Scan for the cell matching the given text and deliver its (X, Y) coordinate at center. 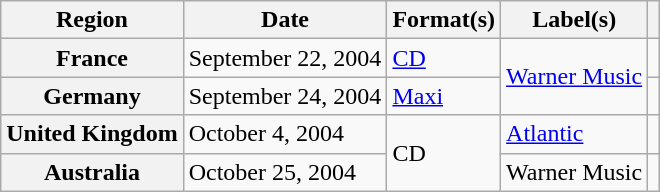
United Kingdom (92, 134)
Format(s) (444, 20)
Region (92, 20)
September 22, 2004 (285, 58)
Maxi (444, 96)
Date (285, 20)
October 25, 2004 (285, 172)
France (92, 58)
Label(s) (574, 20)
Australia (92, 172)
September 24, 2004 (285, 96)
October 4, 2004 (285, 134)
Atlantic (574, 134)
Germany (92, 96)
